Return (X, Y) of the center of cell containing provided text 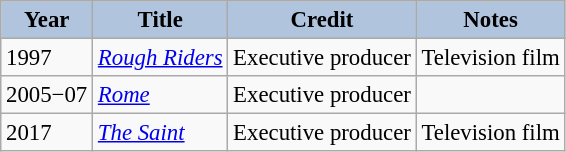
2017 (47, 133)
Year (47, 20)
2005−07 (47, 95)
The Saint (160, 133)
1997 (47, 58)
Rome (160, 95)
Notes (490, 20)
Title (160, 20)
Rough Riders (160, 58)
Credit (322, 20)
